Extract the (X, Y) coordinate from the center of the cell holding the provided text.  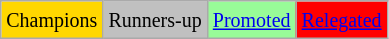
Champions (52, 20)
Promoted (252, 20)
Runners-up (155, 20)
Relegated (342, 20)
